Identify which cell holds the provided text, then report its (X, Y) central coordinate. 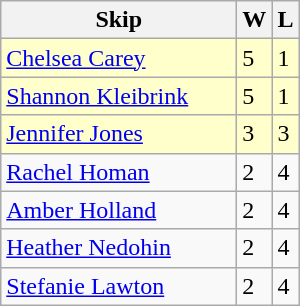
W (254, 20)
Chelsea Carey (119, 58)
Stefanie Lawton (119, 286)
Rachel Homan (119, 172)
L (286, 20)
Amber Holland (119, 210)
Skip (119, 20)
Shannon Kleibrink (119, 96)
Heather Nedohin (119, 248)
Jennifer Jones (119, 134)
